Return [x, y] of the center of cell containing provided text 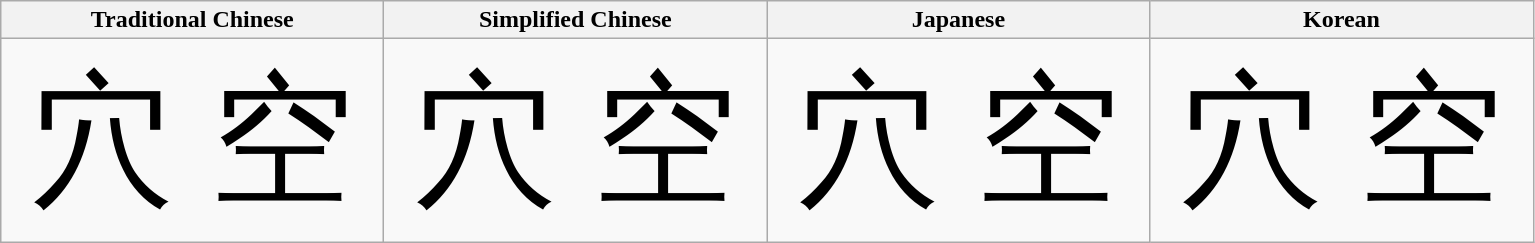
Simplified Chinese [576, 20]
Traditional Chinese [192, 20]
Korean [1342, 20]
Japanese [958, 20]
